Find where the given text appears and provide that cell's center as [X, Y] coordinate. 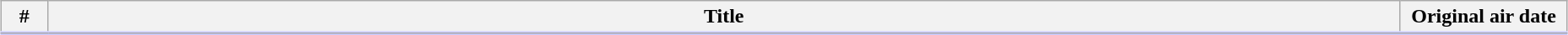
# [24, 17]
Title [724, 17]
Original air date [1484, 17]
